Provide the [x, y] coordinate of the cell's center where the given text is located.  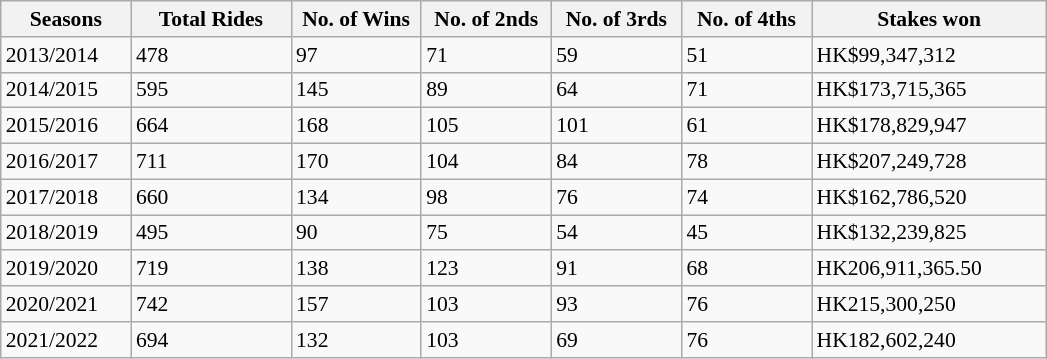
123 [486, 269]
132 [356, 340]
54 [616, 233]
145 [356, 90]
719 [211, 269]
89 [486, 90]
104 [486, 162]
97 [356, 55]
Total Rides [211, 19]
68 [746, 269]
74 [746, 197]
134 [356, 197]
HK$132,239,825 [930, 233]
No. of 3rds [616, 19]
61 [746, 126]
2013/2014 [66, 55]
660 [211, 197]
HK$173,715,365 [930, 90]
HK$162,786,520 [930, 197]
90 [356, 233]
2016/2017 [66, 162]
93 [616, 304]
75 [486, 233]
HK$178,829,947 [930, 126]
2014/2015 [66, 90]
78 [746, 162]
168 [356, 126]
64 [616, 90]
HK206,911,365.50 [930, 269]
2017/2018 [66, 197]
711 [211, 162]
91 [616, 269]
495 [211, 233]
45 [746, 233]
No. of 4ths [746, 19]
2019/2020 [66, 269]
157 [356, 304]
No. of 2nds [486, 19]
664 [211, 126]
101 [616, 126]
HK182,602,240 [930, 340]
2020/2021 [66, 304]
742 [211, 304]
69 [616, 340]
59 [616, 55]
98 [486, 197]
478 [211, 55]
2015/2016 [66, 126]
595 [211, 90]
84 [616, 162]
No. of Wins [356, 19]
Stakes won [930, 19]
51 [746, 55]
138 [356, 269]
HK$207,249,728 [930, 162]
694 [211, 340]
Seasons [66, 19]
HK$99,347,312 [930, 55]
2021/2022 [66, 340]
105 [486, 126]
2018/2019 [66, 233]
170 [356, 162]
HK215,300,250 [930, 304]
